Determine the (X, Y) coordinate at the center of the cell enclosing the given text.  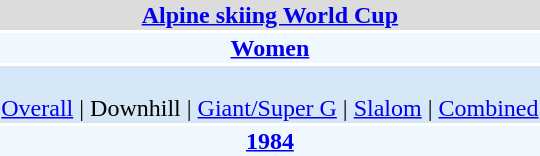
1984 (270, 141)
Women (270, 48)
Overall | Downhill | Giant/Super G | Slalom | Combined (270, 94)
Alpine skiing World Cup (270, 15)
